Provide the [X, Y] coordinate of the cell's center where the given text is located.  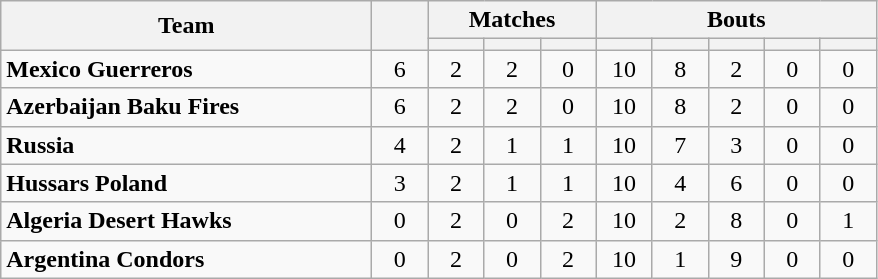
9 [736, 259]
Mexico Guerreros [186, 69]
Team [186, 26]
Argentina Condors [186, 259]
Algeria Desert Hawks [186, 221]
Azerbaijan Baku Fires [186, 107]
7 [680, 145]
Bouts [736, 20]
Matches [512, 20]
Russia [186, 145]
Hussars Poland [186, 183]
